Extract the (X, Y) coordinate from the center of the cell holding the provided text.  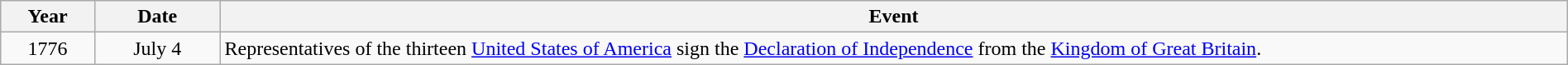
July 4 (157, 48)
Event (893, 17)
Date (157, 17)
Year (48, 17)
Representatives of the thirteen United States of America sign the Declaration of Independence from the Kingdom of Great Britain. (893, 48)
1776 (48, 48)
